From the cell containing the given text, extract its center point as [X, Y] coordinate. 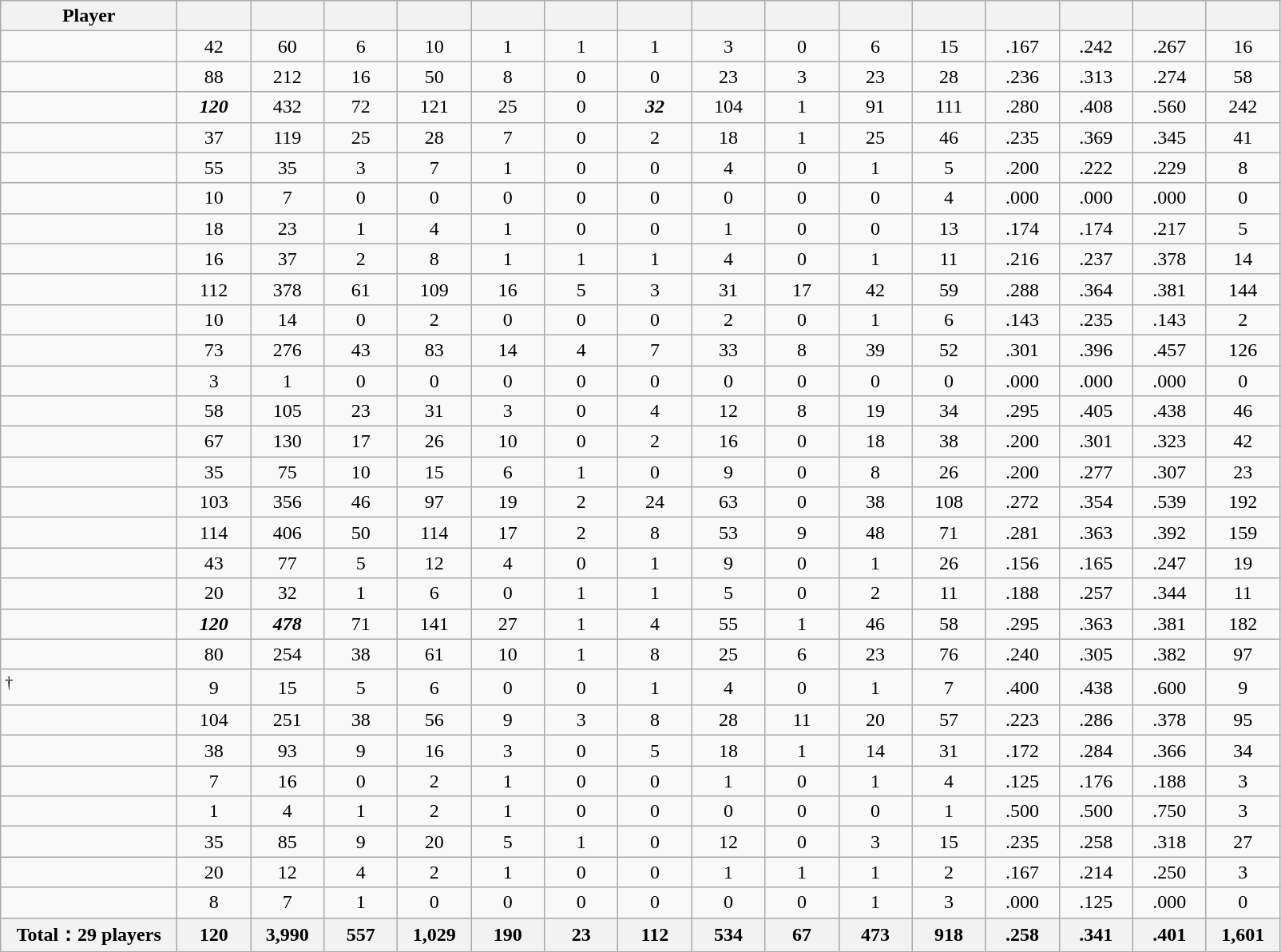
103 [214, 502]
109 [434, 289]
.392 [1169, 533]
63 [728, 502]
83 [434, 350]
72 [361, 107]
.272 [1022, 502]
.307 [1169, 472]
.364 [1096, 289]
95 [1243, 720]
.172 [1022, 751]
.242 [1096, 46]
.223 [1022, 720]
534 [728, 934]
.222 [1096, 168]
.240 [1022, 654]
41 [1243, 137]
276 [288, 350]
59 [949, 289]
33 [728, 350]
121 [434, 107]
.280 [1022, 107]
88 [214, 77]
.313 [1096, 77]
.284 [1096, 751]
.165 [1096, 563]
.344 [1169, 593]
80 [214, 654]
.277 [1096, 472]
.216 [1022, 259]
.281 [1022, 533]
.750 [1169, 811]
.408 [1096, 107]
.457 [1169, 350]
.237 [1096, 259]
.382 [1169, 654]
557 [361, 934]
† [89, 687]
918 [949, 934]
111 [949, 107]
1,029 [434, 934]
77 [288, 563]
.236 [1022, 77]
478 [288, 624]
.400 [1022, 687]
.286 [1096, 720]
60 [288, 46]
212 [288, 77]
.369 [1096, 137]
144 [1243, 289]
1,601 [1243, 934]
.247 [1169, 563]
242 [1243, 107]
48 [875, 533]
.401 [1169, 934]
119 [288, 137]
Player [89, 16]
91 [875, 107]
192 [1243, 502]
.156 [1022, 563]
.214 [1096, 872]
.600 [1169, 687]
52 [949, 350]
105 [288, 411]
.176 [1096, 781]
56 [434, 720]
126 [1243, 350]
.288 [1022, 289]
53 [728, 533]
.257 [1096, 593]
.539 [1169, 502]
432 [288, 107]
.341 [1096, 934]
.323 [1169, 442]
.560 [1169, 107]
141 [434, 624]
3,990 [288, 934]
108 [949, 502]
.250 [1169, 872]
75 [288, 472]
.318 [1169, 842]
76 [949, 654]
.305 [1096, 654]
378 [288, 289]
.396 [1096, 350]
.267 [1169, 46]
159 [1243, 533]
Total：29 players [89, 934]
.274 [1169, 77]
.345 [1169, 137]
473 [875, 934]
406 [288, 533]
.366 [1169, 751]
190 [508, 934]
254 [288, 654]
.405 [1096, 411]
356 [288, 502]
.229 [1169, 168]
251 [288, 720]
85 [288, 842]
.217 [1169, 228]
13 [949, 228]
73 [214, 350]
130 [288, 442]
24 [655, 502]
39 [875, 350]
93 [288, 751]
.354 [1096, 502]
182 [1243, 624]
57 [949, 720]
